Return the (X, Y) coordinate for the center point of the cell that contains the specified text.  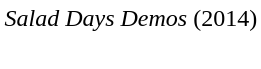
Salad Days Demos (2014) (131, 18)
